For the text-containing cell, return its midpoint in [X, Y] coordinate format. 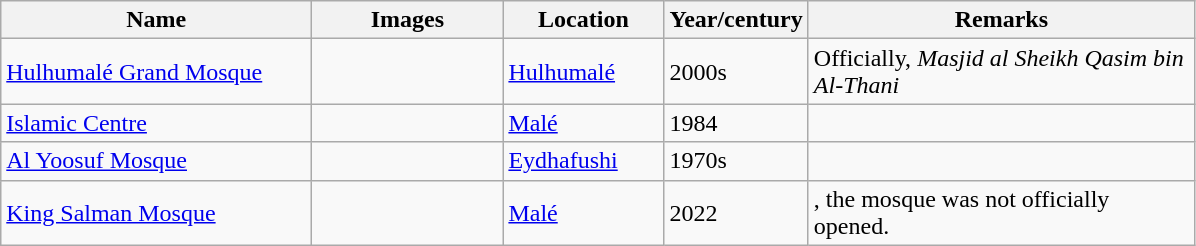
Eydhafushi [584, 161]
Year/century [736, 20]
Name [156, 20]
Location [584, 20]
2000s [736, 72]
Islamic Centre [156, 123]
Images [408, 20]
Remarks [1001, 20]
Al Yoosuf Mosque [156, 161]
Officially, Masjid al Sheikh Qasim bin Al-Thani [1001, 72]
1970s [736, 161]
2022 [736, 212]
King Salman Mosque [156, 212]
1984 [736, 123]
Hulhumalé [584, 72]
Hulhumalé Grand Mosque [156, 72]
, the mosque was not officially opened. [1001, 212]
